Detect which cell encompasses the target text, then output its [X, Y] center coordinate. 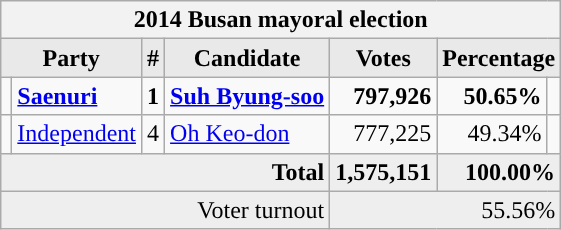
1,575,151 [384, 172]
Saenuri [77, 96]
100.00% [499, 172]
Oh Keo-don [248, 134]
49.34% [492, 134]
777,225 [384, 134]
1 [152, 96]
2014 Busan mayoral election [281, 20]
Independent [77, 134]
Suh Byung-soo [248, 96]
55.56% [446, 210]
# [152, 58]
Party [72, 58]
Total [166, 172]
Percentage [499, 58]
Votes [384, 58]
4 [152, 134]
Voter turnout [166, 210]
50.65% [492, 96]
797,926 [384, 96]
Candidate [248, 58]
